Identify which cell holds the provided text, then report its (x, y) central coordinate. 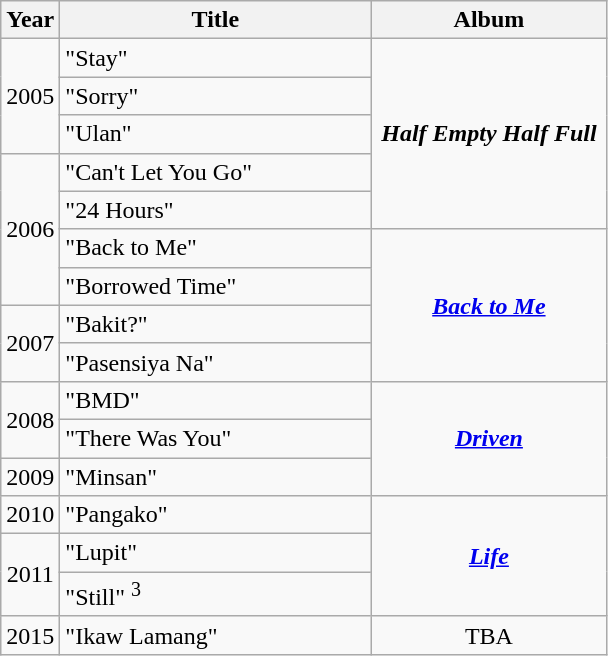
TBA (489, 635)
Album (489, 20)
"Still" 3 (216, 594)
Driven (489, 438)
2008 (30, 419)
"Stay" (216, 58)
2011 (30, 576)
"Borrowed Time" (216, 286)
Year (30, 20)
"Pasensiya Na" (216, 362)
"There Was You" (216, 438)
2009 (30, 477)
2005 (30, 96)
Life (489, 556)
Half Empty Half Full (489, 134)
"Minsan" (216, 477)
"Ulan" (216, 134)
"Bakit?" (216, 324)
"24 Hours" (216, 210)
"BMD" (216, 400)
2007 (30, 343)
"Lupit" (216, 553)
"Back to Me" (216, 248)
"Can't Let You Go" (216, 172)
"Sorry" (216, 96)
"Ikaw Lamang" (216, 635)
Back to Me (489, 305)
2010 (30, 515)
"Pangako" (216, 515)
Title (216, 20)
2015 (30, 635)
2006 (30, 229)
